Pinpoint the cell where the given text exists, returning its [X, Y] midpoint coordinate. 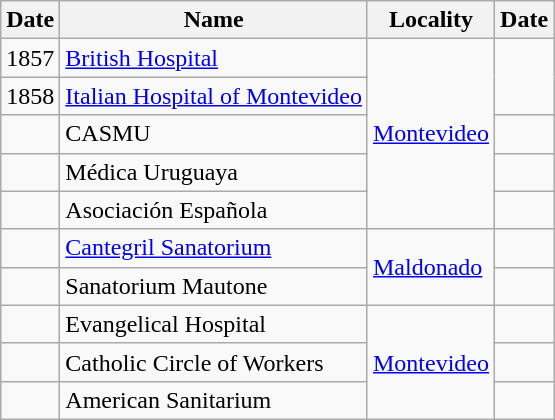
1857 [30, 58]
Evangelical Hospital [214, 324]
CASMU [214, 134]
Sanatorium Mautone [214, 286]
American Sanitarium [214, 400]
Maldonado [430, 267]
British Hospital [214, 58]
Name [214, 20]
Italian Hospital of Montevideo [214, 96]
Asociación Española [214, 210]
Médica Uruguaya [214, 172]
Locality [430, 20]
Catholic Circle of Workers [214, 362]
Cantegril Sanatorium [214, 248]
1858 [30, 96]
